Capture the cell that displays the provided text and extract its [x, y] central coordinate. 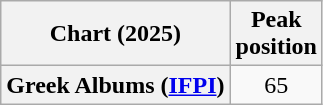
65 [276, 85]
Chart (2025) [116, 34]
Peak position [276, 34]
Greek Albums (IFPI) [116, 85]
